Output the (X, Y) coordinate of the center of the cell containing the given text.  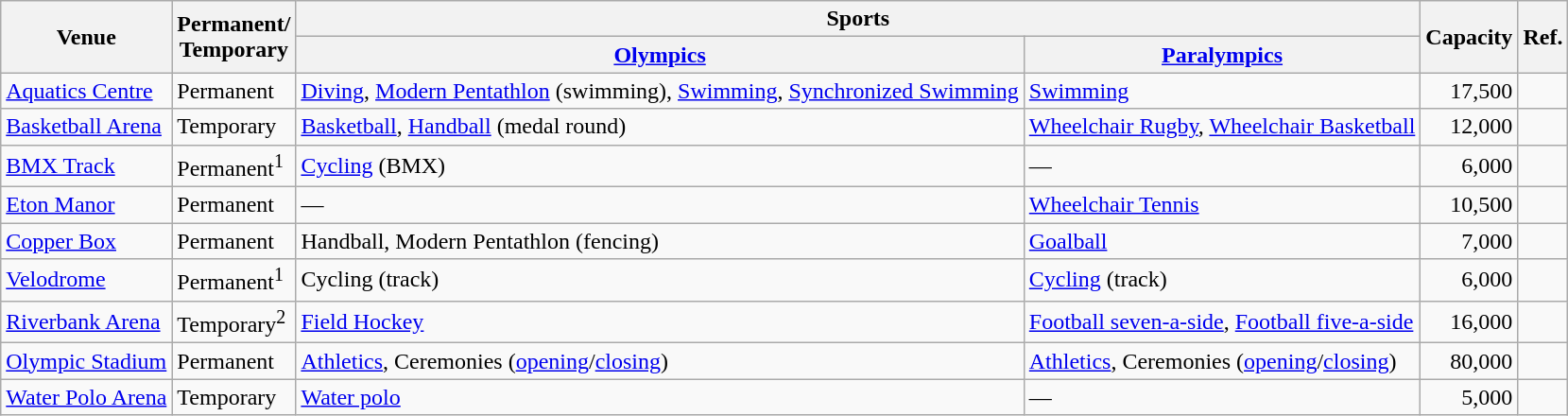
Water polo (660, 397)
Diving, Modern Pentathlon (swimming), Swimming, Synchronized Swimming (660, 91)
Paralympics (1222, 55)
Riverbank Arena (87, 321)
Wheelchair Tennis (1222, 205)
16,000 (1469, 321)
Basketball Arena (87, 127)
Field Hockey (660, 321)
5,000 (1469, 397)
Football seven-a-side, Football five-a-side (1222, 321)
Basketball, Handball (medal round) (660, 127)
Olympics (660, 55)
Venue (87, 37)
Goalball (1222, 241)
Ref. (1542, 37)
Cycling (BMX) (660, 166)
Water Polo Arena (87, 397)
Permanent/Temporary (234, 37)
Wheelchair Rugby, Wheelchair Basketball (1222, 127)
Copper Box (87, 241)
17,500 (1469, 91)
BMX Track (87, 166)
Sports (858, 19)
Aquatics Centre (87, 91)
Swimming (1222, 91)
Temporary2 (234, 321)
10,500 (1469, 205)
7,000 (1469, 241)
Capacity (1469, 37)
Olympic Stadium (87, 361)
Handball, Modern Pentathlon (fencing) (660, 241)
80,000 (1469, 361)
Eton Manor (87, 205)
12,000 (1469, 127)
Velodrome (87, 280)
